Detect which cell encompasses the target text, then output its [X, Y] center coordinate. 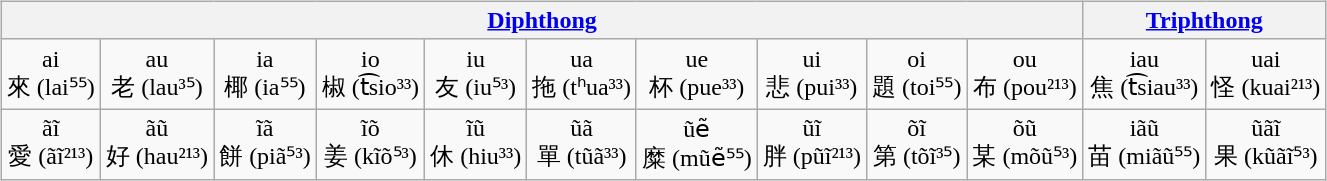
ou布 (pou²¹³) [1025, 74]
ia椰 (ia⁵⁵) [266, 74]
ĩũ休 (hiu³³) [476, 144]
iu友 (iu⁵³) [476, 74]
ũãĩ果 (kũãĩ⁵³) [1266, 144]
io椒 (t͡sio³³) [370, 74]
ũã單 (tũã³³) [582, 144]
ũĩ胖 (pũĩ²¹³) [812, 144]
Diphthong [542, 20]
ũẽ糜 (mũẽ⁵⁵) [696, 144]
ãũ好 (hau²¹³) [156, 144]
ĩõ姜 (kĩõ⁵³) [370, 144]
Triphthong [1204, 20]
ua拖 (tʰua³³) [582, 74]
õĩ第 (tõĩ³⁵) [917, 144]
uai怪 (kuai²¹³) [1266, 74]
ue杯 (pue³³) [696, 74]
iãũ苗 (miãũ⁵⁵) [1144, 144]
ãĩ愛 (ãĩ²¹³) [50, 144]
iau焦 (t͡siau³³) [1144, 74]
ai來 (lai⁵⁵) [50, 74]
ui悲 (pui³³) [812, 74]
oi題 (toi⁵⁵) [917, 74]
au老 (lau³⁵) [156, 74]
ĩã餅 (piã⁵³) [266, 144]
õũ某 (mõũ⁵³) [1025, 144]
